Provide the [X, Y] coordinate of the cell's center where the given text is located.  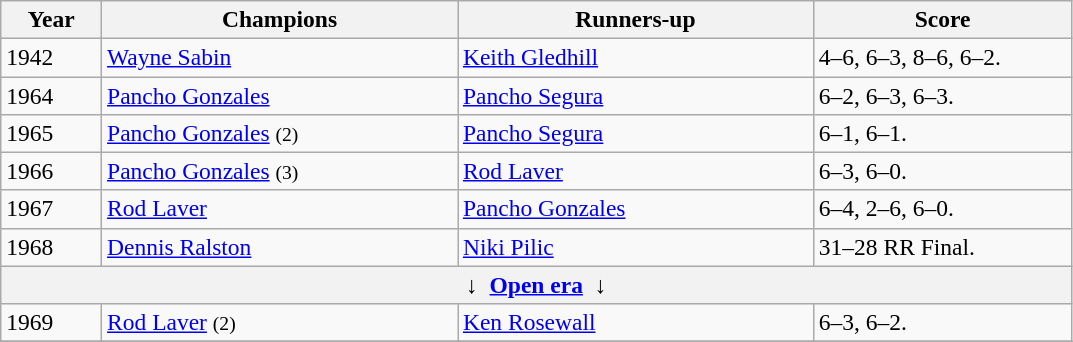
1964 [52, 95]
Wayne Sabin [280, 57]
1965 [52, 133]
Champions [280, 19]
Dennis Ralston [280, 247]
6–3, 6–0. [942, 171]
Niki Pilic [636, 247]
1969 [52, 322]
1942 [52, 57]
Score [942, 19]
4–6, 6–3, 8–6, 6–2. [942, 57]
6–4, 2–6, 6–0. [942, 209]
Runners-up [636, 19]
Pancho Gonzales (2) [280, 133]
Year [52, 19]
Pancho Gonzales (3) [280, 171]
↓ Open era ↓ [536, 285]
1968 [52, 247]
6–1, 6–1. [942, 133]
1966 [52, 171]
Ken Rosewall [636, 322]
Keith Gledhill [636, 57]
6–3, 6–2. [942, 322]
6–2, 6–3, 6–3. [942, 95]
Rod Laver (2) [280, 322]
31–28 RR Final. [942, 247]
1967 [52, 209]
